Locate the cell with the specified text and output its [X, Y] center coordinate. 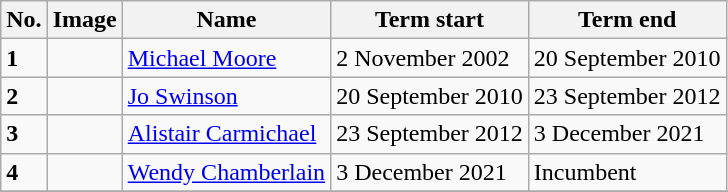
Term end [627, 20]
4 [24, 172]
3 [24, 134]
Jo Swinson [226, 96]
Michael Moore [226, 58]
2 [24, 96]
Wendy Chamberlain [226, 172]
1 [24, 58]
Incumbent [627, 172]
2 November 2002 [430, 58]
Alistair Carmichael [226, 134]
No. [24, 20]
Term start [430, 20]
Name [226, 20]
Image [84, 20]
